Find where the given text appears and provide that cell's center as [X, Y] coordinate. 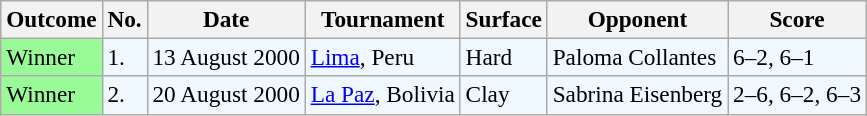
La Paz, Bolivia [382, 95]
Tournament [382, 19]
13 August 2000 [226, 57]
6–2, 6–1 [798, 57]
No. [124, 19]
1. [124, 57]
Hard [504, 57]
Sabrina Eisenberg [637, 95]
Lima, Peru [382, 57]
Surface [504, 19]
20 August 2000 [226, 95]
Paloma Collantes [637, 57]
Opponent [637, 19]
2. [124, 95]
Clay [504, 95]
Outcome [52, 19]
2–6, 6–2, 6–3 [798, 95]
Date [226, 19]
Score [798, 19]
